Pinpoint the cell where the given text exists, returning its (X, Y) midpoint coordinate. 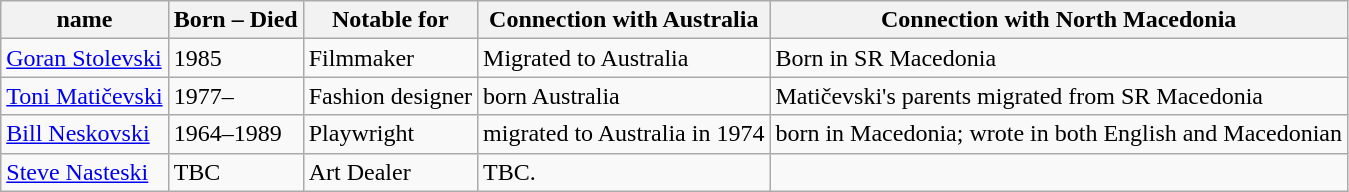
1985 (236, 58)
born Australia (624, 96)
Connection with North Macedonia (1059, 20)
name (84, 20)
Filmmaker (390, 58)
Toni Matičevski (84, 96)
Goran Stolevski (84, 58)
1964–1989 (236, 134)
Born – Died (236, 20)
Bill Neskovski (84, 134)
Art Dealer (390, 172)
Migrated to Australia (624, 58)
1977– (236, 96)
Steve Nasteski (84, 172)
Born in SR Macedonia (1059, 58)
Playwright (390, 134)
Fashion designer (390, 96)
born in Macedonia; wrote in both English and Macedonian (1059, 134)
Notable for (390, 20)
TBC (236, 172)
migrated to Australia in 1974 (624, 134)
Matičevski's parents migrated from SR Macedonia (1059, 96)
Connection with Australia (624, 20)
TBC. (624, 172)
